Identify which cell holds the provided text, then report its [X, Y] central coordinate. 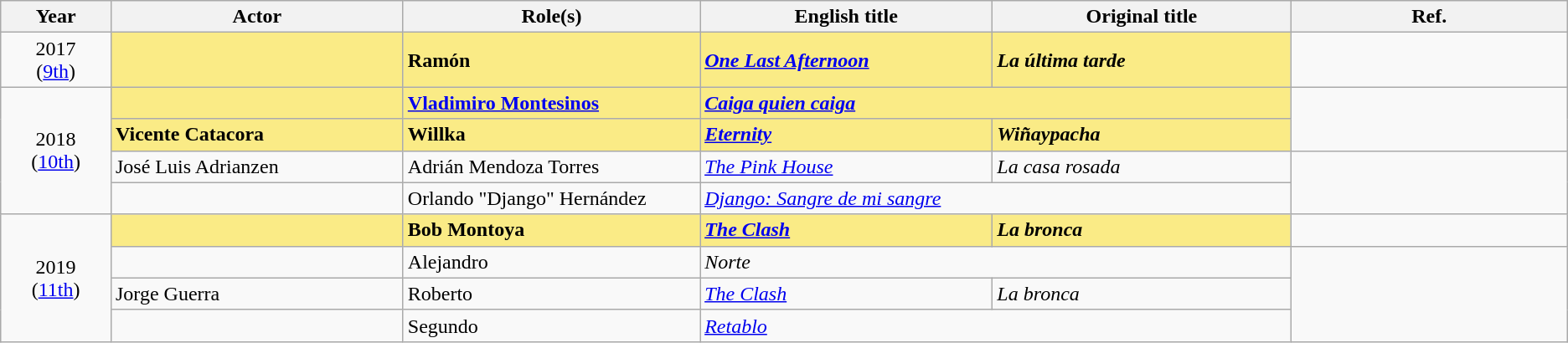
Caiga quien caiga [995, 103]
Segundo [551, 325]
Ref. [1429, 17]
Year [56, 17]
2017(9th) [56, 60]
La última tarde [1142, 60]
Actor [256, 17]
Bob Montoya [551, 230]
Eternity [846, 135]
Roberto [551, 294]
Norte [995, 262]
2018(10th) [56, 151]
One Last Afternoon [846, 60]
Retablo [995, 325]
Adrián Mendoza Torres [551, 166]
2019(11th) [56, 278]
Wiñaypacha [1142, 135]
Jorge Guerra [256, 294]
Alejandro [551, 262]
Ramón [551, 60]
Role(s) [551, 17]
Vicente Catacora [256, 135]
José Luis Adrianzen [256, 166]
Original title [1142, 17]
Willka [551, 135]
Django: Sangre de mi sangre [995, 198]
The Pink House [846, 166]
Vladimiro Montesinos [551, 103]
La casa rosada [1142, 166]
English title [846, 17]
Orlando "Django" Hernández [551, 198]
